Detect which cell encompasses the target text, then output its [x, y] center coordinate. 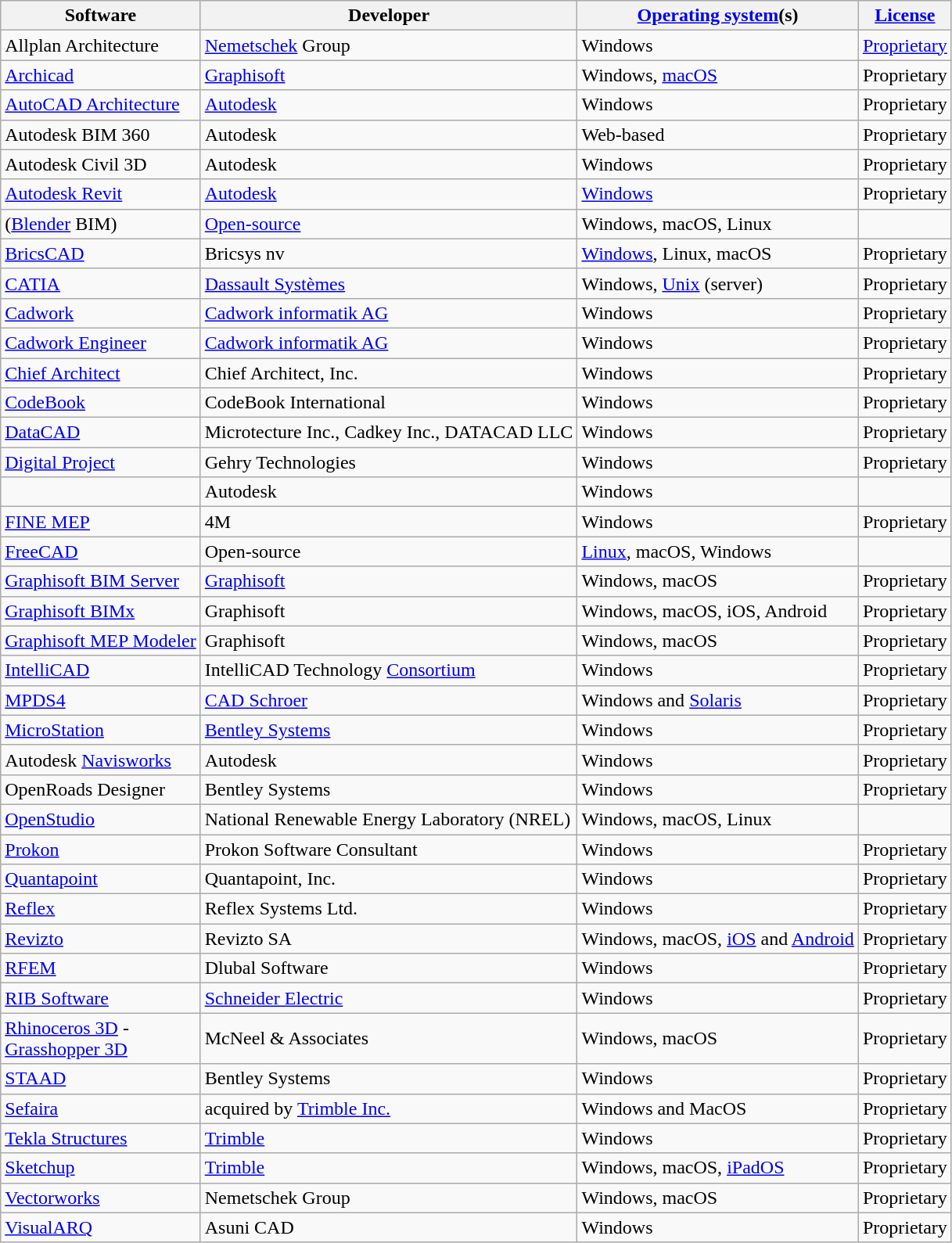
Graphisoft BIMx [100, 611]
Dassault Systèmes [389, 283]
CodeBook [100, 403]
OpenRoads Designer [100, 789]
Cadwork Engineer [100, 343]
MicroStation [100, 730]
Autodesk BIM 360 [100, 135]
(Blender BIM) [100, 224]
Software [100, 16]
Archicad [100, 75]
Chief Architect, Inc. [389, 373]
Bricsys nv [389, 253]
Windows, macOS, iPadOS [718, 1168]
Dlubal Software [389, 968]
Digital Project [100, 462]
Quantapoint, Inc. [389, 879]
Web-based [718, 135]
Autodesk Civil 3D [100, 164]
FINE MEP [100, 522]
Reflex Systems Ltd. [389, 909]
CAD Schroer [389, 700]
STAAD [100, 1079]
MPDS4 [100, 700]
IntelliCAD [100, 670]
License [904, 16]
Graphisoft BIM Server [100, 581]
Sefaira [100, 1108]
DataCAD [100, 433]
Windows and Solaris [718, 700]
Windows and MacOS [718, 1108]
CodeBook International [389, 403]
Microtecture Inc., Cadkey Inc., DATACAD LLC [389, 433]
Windows, macOS, iOS, Android [718, 611]
Chief Architect [100, 373]
Autodesk Navisworks [100, 760]
Gehry Technologies [389, 462]
Prokon [100, 849]
IntelliCAD Technology Consortium [389, 670]
CATIA [100, 283]
OpenStudio [100, 819]
Operating system(s) [718, 16]
RIB Software [100, 998]
Reflex [100, 909]
McNeel & Associates [389, 1039]
Graphisoft MEP Modeler [100, 641]
BricsCAD [100, 253]
VisualARQ [100, 1227]
Allplan Architecture [100, 45]
FreeCAD [100, 551]
Vectorworks [100, 1198]
Developer [389, 16]
Tekla Structures [100, 1138]
Revizto SA [389, 939]
Asuni CAD [389, 1227]
Windows, Unix (server) [718, 283]
Quantapoint [100, 879]
Revizto [100, 939]
Windows, Linux, macOS [718, 253]
Sketchup [100, 1168]
4M [389, 522]
Autodesk Revit [100, 194]
RFEM [100, 968]
Rhinoceros 3D -Grasshopper 3D [100, 1039]
Schneider Electric [389, 998]
Windows, macOS, iOS and Android [718, 939]
Prokon Software Consultant [389, 849]
Cadwork [100, 313]
Linux, macOS, Windows [718, 551]
National Renewable Energy Laboratory (NREL) [389, 819]
AutoCAD Architecture [100, 105]
acquired by Trimble Inc. [389, 1108]
